Pinpoint the cell where the given text exists, returning its (x, y) midpoint coordinate. 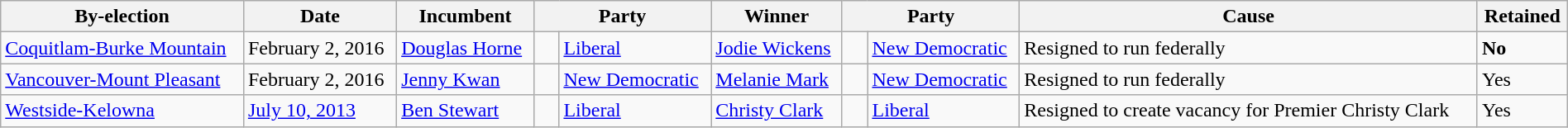
Retained (1522, 17)
Cause (1249, 17)
Westside-Kelowna (122, 111)
No (1522, 48)
Jenny Kwan (466, 79)
By-election (122, 17)
Winner (777, 17)
Douglas Horne (466, 48)
Vancouver-Mount Pleasant (122, 79)
Resigned to create vacancy for Premier Christy Clark (1249, 111)
Ben Stewart (466, 111)
Melanie Mark (777, 79)
Incumbent (466, 17)
July 10, 2013 (319, 111)
Coquitlam-Burke Mountain (122, 48)
Christy Clark (777, 111)
Date (319, 17)
Jodie Wickens (777, 48)
